Extract the (x, y) coordinate from the center of the cell holding the provided text.  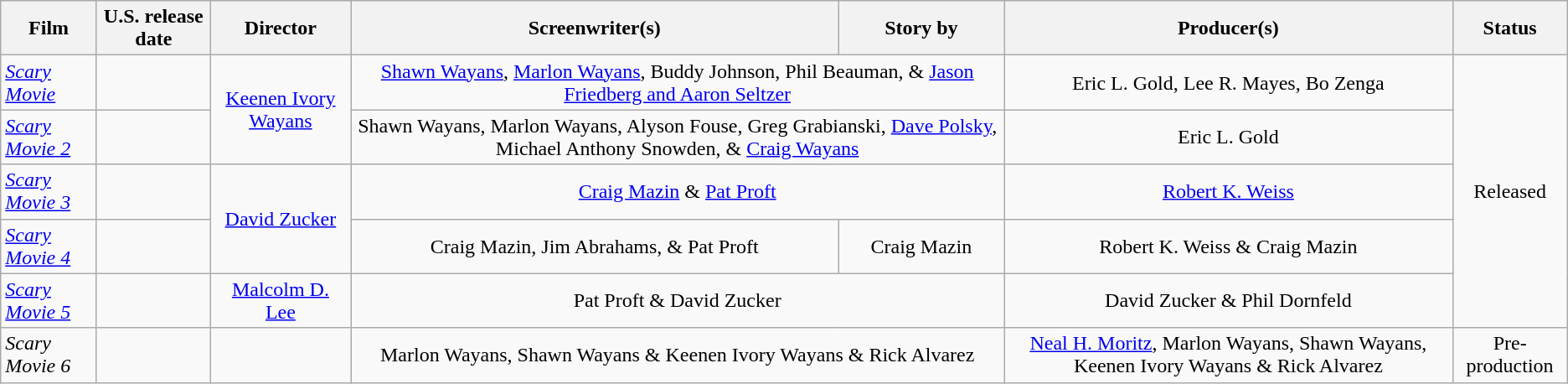
Robert K. Weiss (1228, 191)
David Zucker & Phil Dornfeld (1228, 300)
Pat Proft & David Zucker (678, 300)
U.S. release date (153, 29)
Craig Mazin & Pat Proft (678, 191)
Scary Movie 2 (49, 138)
Producer(s) (1228, 29)
Status (1509, 29)
Scary Movie 5 (49, 300)
Eric L. Gold (1228, 138)
Released (1509, 191)
Pre-production (1509, 355)
Director (280, 29)
Craig Mazin, Jim Abrahams, & Pat Proft (595, 246)
Scary Movie 4 (49, 246)
Malcolm D. Lee (280, 300)
Shawn Wayans, Marlon Wayans, Buddy Johnson, Phil Beauman, & Jason Friedberg and Aaron Seltzer (678, 82)
Eric L. Gold, Lee R. Mayes, Bo Zenga (1228, 82)
Scary Movie (49, 82)
Keenen Ivory Wayans (280, 110)
Screenwriter(s) (595, 29)
Robert K. Weiss & Craig Mazin (1228, 246)
David Zucker (280, 219)
Marlon Wayans, Shawn Wayans & Keenen Ivory Wayans & Rick Alvarez (678, 355)
Film (49, 29)
Story by (921, 29)
Neal H. Moritz, Marlon Wayans, Shawn Wayans, Keenen Ivory Wayans & Rick Alvarez (1228, 355)
Scary Movie 6 (49, 355)
Craig Mazin (921, 246)
Scary Movie 3 (49, 191)
Shawn Wayans, Marlon Wayans, Alyson Fouse, Greg Grabianski, Dave Polsky, Michael Anthony Snowden, & Craig Wayans (678, 138)
